Scan for the cell matching the given text and deliver its (x, y) coordinate at center. 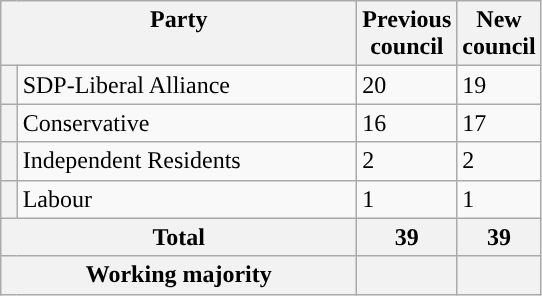
Previous council (407, 34)
New council (499, 34)
17 (499, 123)
16 (407, 123)
19 (499, 85)
Working majority (179, 275)
SDP-Liberal Alliance (187, 85)
Independent Residents (187, 161)
Labour (187, 199)
Party (179, 34)
Total (179, 237)
20 (407, 85)
Conservative (187, 123)
